Pinpoint the cell where the given text exists, returning its [X, Y] midpoint coordinate. 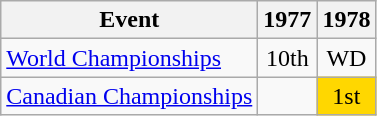
World Championships [130, 58]
10th [288, 58]
Event [130, 20]
1977 [288, 20]
Canadian Championships [130, 96]
WD [346, 58]
1978 [346, 20]
1st [346, 96]
